Return (x, y) of the center of cell containing provided text 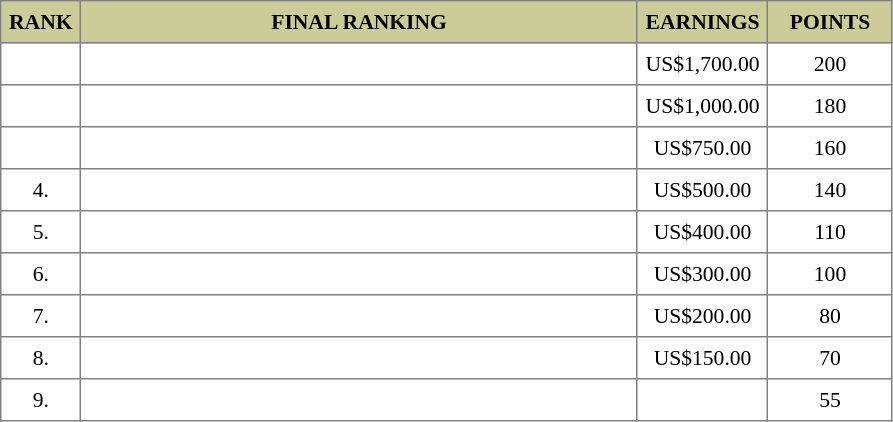
US$750.00 (702, 148)
6. (41, 274)
110 (830, 232)
5. (41, 232)
180 (830, 106)
US$300.00 (702, 274)
US$150.00 (702, 358)
EARNINGS (702, 22)
8. (41, 358)
7. (41, 316)
FINAL RANKING (359, 22)
55 (830, 400)
US$200.00 (702, 316)
100 (830, 274)
4. (41, 190)
POINTS (830, 22)
9. (41, 400)
RANK (41, 22)
US$1,700.00 (702, 64)
80 (830, 316)
US$1,000.00 (702, 106)
160 (830, 148)
70 (830, 358)
140 (830, 190)
US$400.00 (702, 232)
US$500.00 (702, 190)
200 (830, 64)
